Provide the (X, Y) coordinate of the cell's center where the given text is located.  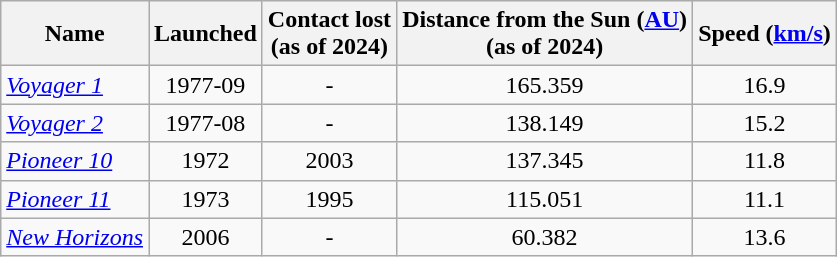
1977-09 (205, 85)
Pioneer 10 (75, 161)
137.345 (545, 161)
New Horizons (75, 237)
1977-08 (205, 123)
16.9 (765, 85)
Contact lost(as of 2024) (329, 34)
115.051 (545, 199)
11.8 (765, 161)
15.2 (765, 123)
Speed (km/s) (765, 34)
Voyager 2 (75, 123)
2003 (329, 161)
1973 (205, 199)
165.359 (545, 85)
1972 (205, 161)
Voyager 1 (75, 85)
13.6 (765, 237)
1995 (329, 199)
Distance from the Sun (AU)(as of 2024) (545, 34)
Pioneer 11 (75, 199)
11.1 (765, 199)
2006 (205, 237)
Launched (205, 34)
138.149 (545, 123)
Name (75, 34)
60.382 (545, 237)
